Return [x, y] of the center of cell containing provided text 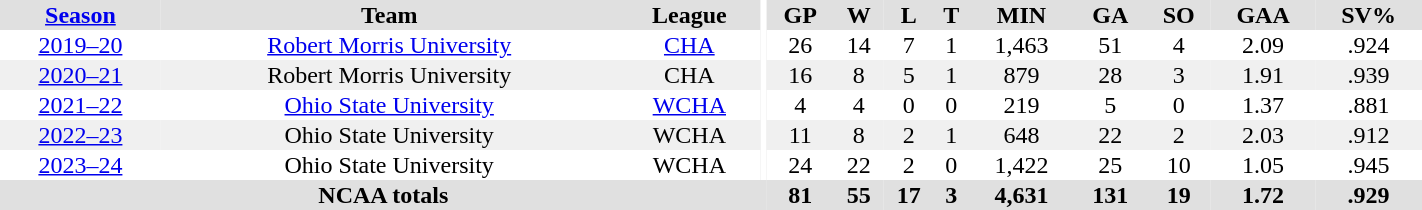
League [690, 15]
T [952, 15]
.939 [1368, 75]
19 [1178, 195]
879 [1022, 75]
.929 [1368, 195]
11 [800, 135]
28 [1110, 75]
1,463 [1022, 45]
24 [800, 165]
L [909, 15]
NCAA totals [384, 195]
2020–21 [80, 75]
2023–24 [80, 165]
25 [1110, 165]
2021–22 [80, 105]
648 [1022, 135]
1.37 [1263, 105]
SO [1178, 15]
1.91 [1263, 75]
1.05 [1263, 165]
Team [390, 15]
.881 [1368, 105]
GP [800, 15]
14 [859, 45]
GA [1110, 15]
16 [800, 75]
219 [1022, 105]
81 [800, 195]
.924 [1368, 45]
W [859, 15]
.945 [1368, 165]
1.72 [1263, 195]
.912 [1368, 135]
2019–20 [80, 45]
GAA [1263, 15]
55 [859, 195]
2.03 [1263, 135]
2.09 [1263, 45]
4,631 [1022, 195]
1,422 [1022, 165]
26 [800, 45]
7 [909, 45]
2022–23 [80, 135]
MIN [1022, 15]
17 [909, 195]
SV% [1368, 15]
10 [1178, 165]
Season [80, 15]
51 [1110, 45]
131 [1110, 195]
